Extract the (X, Y) coordinate from the center of the cell holding the provided text.  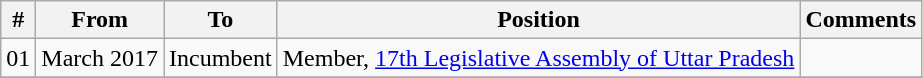
# (18, 20)
01 (18, 58)
From (100, 20)
Incumbent (221, 58)
Position (538, 20)
Comments (861, 20)
March 2017 (100, 58)
To (221, 20)
Member, 17th Legislative Assembly of Uttar Pradesh (538, 58)
